Identify which cell holds the provided text, then report its (x, y) central coordinate. 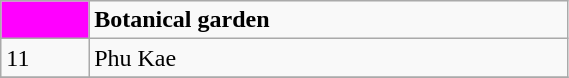
Botanical garden (328, 20)
11 (45, 58)
Phu Kae (328, 58)
